Search for the cell housing the specified text and yield its [x, y] center coordinate. 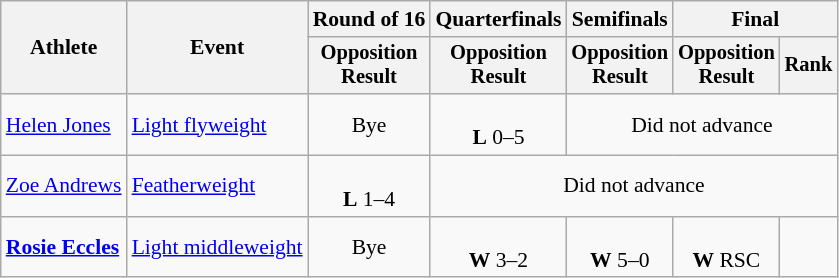
W 3–2 [498, 248]
Helen Jones [64, 124]
L 0–5 [498, 124]
Athlete [64, 48]
W 5–0 [620, 248]
Event [218, 48]
Semifinals [620, 19]
Featherweight [218, 186]
W RSC [726, 248]
Quarterfinals [498, 19]
Zoe Andrews [64, 186]
Light middleweight [218, 248]
Rank [809, 66]
L 1–4 [370, 186]
Round of 16 [370, 19]
Light flyweight [218, 124]
Final [755, 19]
Rosie Eccles [64, 248]
